Search for the cell housing the specified text and yield its [x, y] center coordinate. 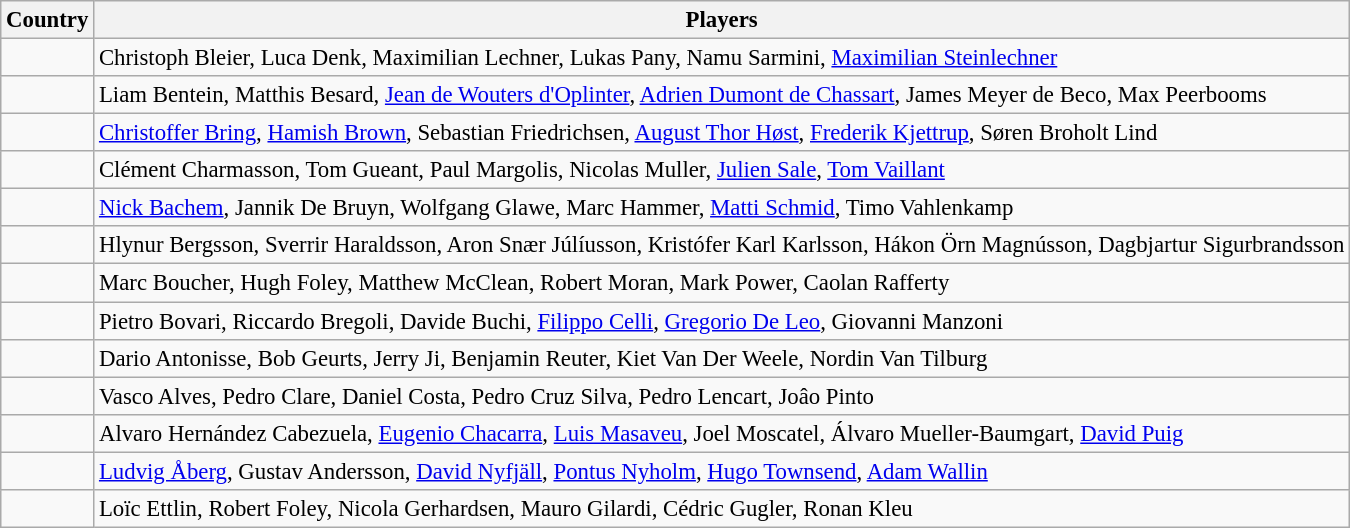
Liam Bentein, Matthis Besard, Jean de Wouters d'Oplinter, Adrien Dumont de Chassart, James Meyer de Beco, Max Peerbooms [722, 95]
Dario Antonisse, Bob Geurts, Jerry Ji, Benjamin Reuter, Kiet Van Der Weele, Nordin Van Tilburg [722, 358]
Loïc Ettlin, Robert Foley, Nicola Gerhardsen, Mauro Gilardi, Cédric Gugler, Ronan Kleu [722, 509]
Marc Boucher, Hugh Foley, Matthew McClean, Robert Moran, Mark Power, Caolan Rafferty [722, 283]
Nick Bachem, Jannik De Bruyn, Wolfgang Glawe, Marc Hammer, Matti Schmid, Timo Vahlenkamp [722, 208]
Clément Charmasson, Tom Gueant, Paul Margolis, Nicolas Muller, Julien Sale, Tom Vaillant [722, 170]
Christoffer Bring, Hamish Brown, Sebastian Friedrichsen, August Thor Høst, Frederik Kjettrup, Søren Broholt Lind [722, 133]
Alvaro Hernández Cabezuela, Eugenio Chacarra, Luis Masaveu, Joel Moscatel, Álvaro Mueller-Baumgart, David Puig [722, 433]
Vasco Alves, Pedro Clare, Daniel Costa, Pedro Cruz Silva, Pedro Lencart, Joâo Pinto [722, 396]
Pietro Bovari, Riccardo Bregoli, Davide Buchi, Filippo Celli, Gregorio De Leo, Giovanni Manzoni [722, 321]
Country [48, 20]
Hlynur Bergsson, Sverrir Haraldsson, Aron Snær Júlíusson, Kristófer Karl Karlsson, Hákon Örn Magnússon, Dagbjartur Sigurbrandsson [722, 245]
Players [722, 20]
Christoph Bleier, Luca Denk, Maximilian Lechner, Lukas Pany, Namu Sarmini, Maximilian Steinlechner [722, 58]
Ludvig Åberg, Gustav Andersson, David Nyfjäll, Pontus Nyholm, Hugo Townsend, Adam Wallin [722, 471]
